Search for the cell housing the specified text and yield its [X, Y] center coordinate. 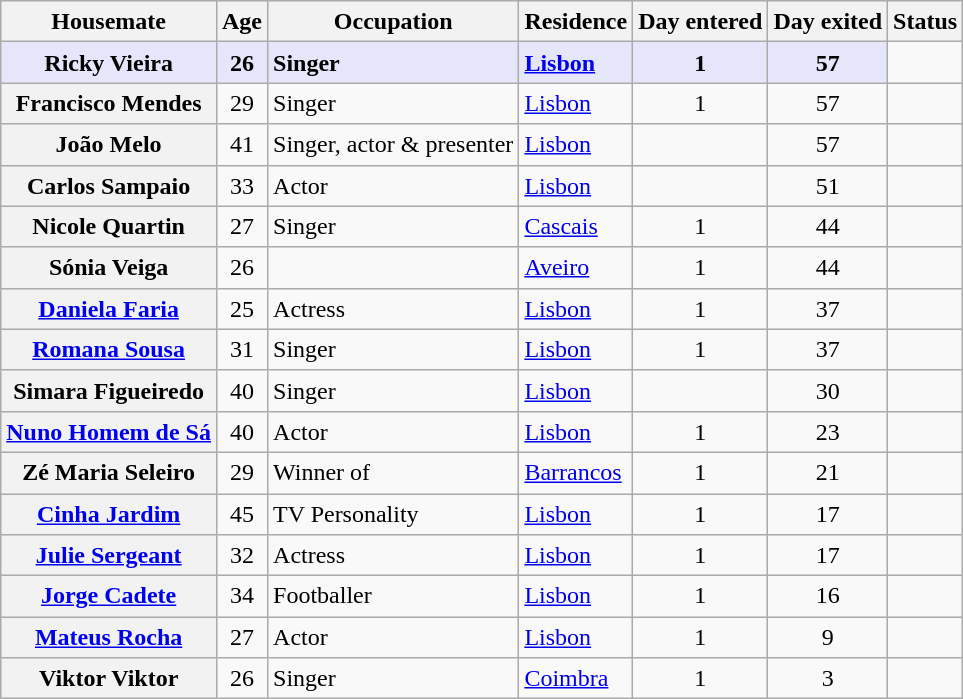
Jorge Cadete [109, 596]
Aveiro [576, 268]
Residence [576, 22]
Occupation [394, 22]
Status [926, 22]
Simara Figueiredo [109, 390]
3 [828, 678]
Singer, actor & presenter [394, 144]
Zé Maria Seleiro [109, 472]
30 [828, 390]
Winner of [394, 472]
Daniela Faria [109, 308]
25 [242, 308]
Day exited [828, 22]
16 [828, 596]
33 [242, 186]
Footballer [394, 596]
Nuno Homem de Sá [109, 432]
Day entered [700, 22]
31 [242, 350]
Carlos Sampaio [109, 186]
34 [242, 596]
41 [242, 144]
Francisco Mendes [109, 104]
Cascais [576, 226]
21 [828, 472]
Viktor Viktor [109, 678]
Julie Sergeant [109, 556]
TV Personality [394, 514]
Romana Sousa [109, 350]
32 [242, 556]
João Melo [109, 144]
9 [828, 638]
Ricky Vieira [109, 62]
51 [828, 186]
Mateus Rocha [109, 638]
45 [242, 514]
Housemate [109, 22]
Age [242, 22]
Cinha Jardim [109, 514]
23 [828, 432]
Coimbra [576, 678]
Barrancos [576, 472]
Nicole Quartin [109, 226]
Sónia Veiga [109, 268]
